Find where the given text appears and provide that cell's center as (x, y) coordinate. 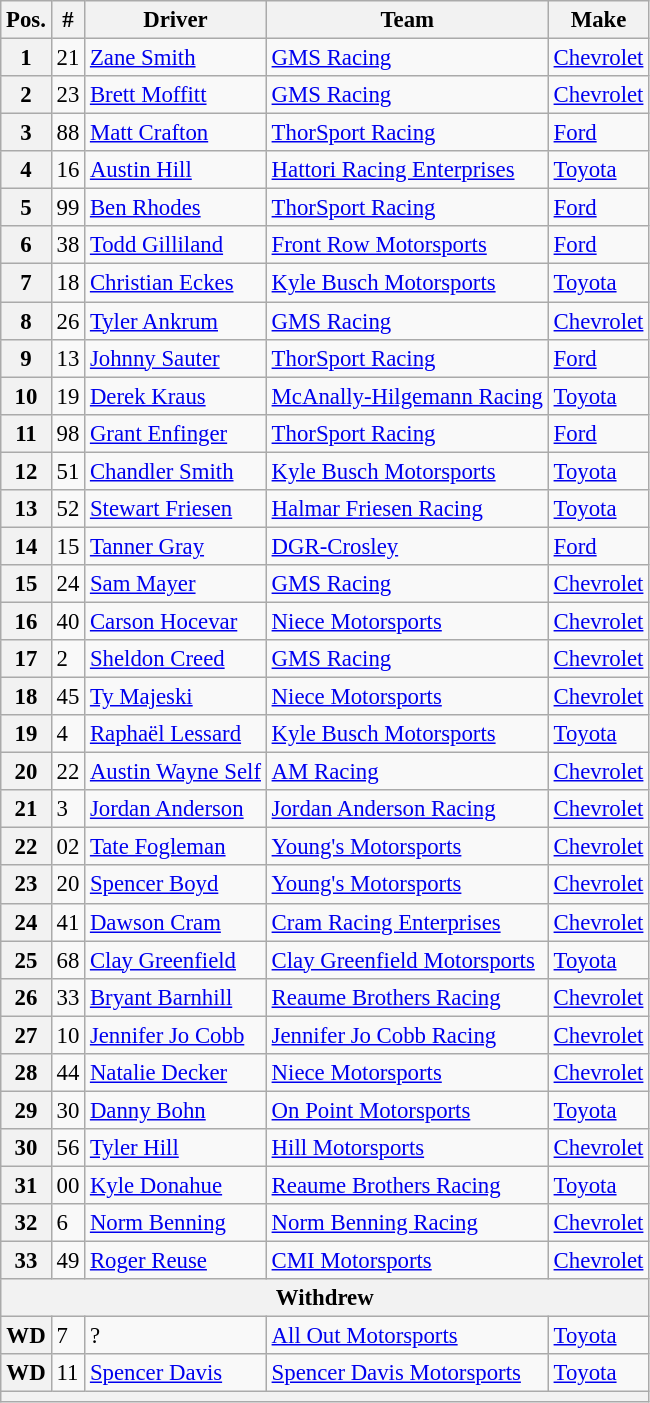
44 (68, 1073)
DGR-Crosley (407, 546)
Pos. (26, 20)
Tyler Hill (176, 1148)
? (176, 1336)
CMI Motorsports (407, 1261)
McAnally-Hilgemann Racing (407, 396)
Bryant Barnhill (176, 997)
Derek Kraus (176, 396)
Spencer Davis (176, 1373)
Cram Racing Enterprises (407, 922)
99 (68, 208)
On Point Motorsports (407, 1110)
51 (68, 471)
17 (26, 659)
5 (26, 208)
Raphaël Lessard (176, 734)
56 (68, 1148)
41 (68, 922)
12 (26, 471)
Austin Hill (176, 170)
Sam Mayer (176, 584)
Roger Reuse (176, 1261)
Natalie Decker (176, 1073)
Jennifer Jo Cobb Racing (407, 1035)
Danny Bohn (176, 1110)
9 (26, 358)
68 (68, 960)
27 (26, 1035)
Chandler Smith (176, 471)
Johnny Sauter (176, 358)
Ben Rhodes (176, 208)
Stewart Friesen (176, 509)
Jordan Anderson Racing (407, 809)
45 (68, 697)
98 (68, 433)
All Out Motorsports (407, 1336)
AM Racing (407, 772)
Hattori Racing Enterprises (407, 170)
Carson Hocevar (176, 621)
29 (26, 1110)
Spencer Boyd (176, 885)
Driver (176, 20)
Spencer Davis Motorsports (407, 1373)
Tate Fogleman (176, 847)
Jennifer Jo Cobb (176, 1035)
Clay Greenfield Motorsports (407, 960)
Sheldon Creed (176, 659)
Brett Moffitt (176, 95)
49 (68, 1261)
02 (68, 847)
Austin Wayne Self (176, 772)
# (68, 20)
Dawson Cram (176, 922)
Clay Greenfield (176, 960)
38 (68, 245)
Hill Motorsports (407, 1148)
28 (26, 1073)
Tanner Gray (176, 546)
Ty Majeski (176, 697)
25 (26, 960)
Make (598, 20)
8 (26, 321)
Team (407, 20)
Tyler Ankrum (176, 321)
Withdrew (325, 1298)
32 (26, 1223)
88 (68, 133)
Jordan Anderson (176, 809)
Todd Gilliland (176, 245)
Halmar Friesen Racing (407, 509)
52 (68, 509)
Front Row Motorsports (407, 245)
Norm Benning Racing (407, 1223)
Grant Enfinger (176, 433)
Christian Eckes (176, 283)
Kyle Donahue (176, 1185)
00 (68, 1185)
Matt Crafton (176, 133)
14 (26, 546)
Zane Smith (176, 58)
40 (68, 621)
31 (26, 1185)
Norm Benning (176, 1223)
1 (26, 58)
